Pinpoint the cell where the given text exists, returning its (x, y) midpoint coordinate. 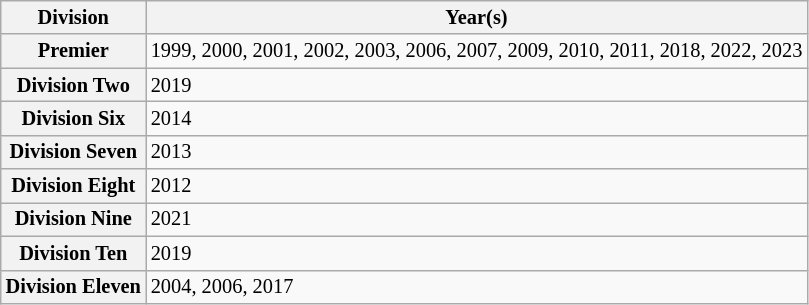
Division Two (74, 85)
Division Seven (74, 152)
Division Eight (74, 186)
Year(s) (476, 17)
Premier (74, 51)
Division Eleven (74, 287)
2004, 2006, 2017 (476, 287)
2012 (476, 186)
Division Six (74, 118)
Division Nine (74, 219)
2014 (476, 118)
2013 (476, 152)
2021 (476, 219)
Division Ten (74, 253)
1999, 2000, 2001, 2002, 2003, 2006, 2007, 2009, 2010, 2011, 2018, 2022, 2023 (476, 51)
Division (74, 17)
